Scan for the cell matching the given text and deliver its (X, Y) coordinate at center. 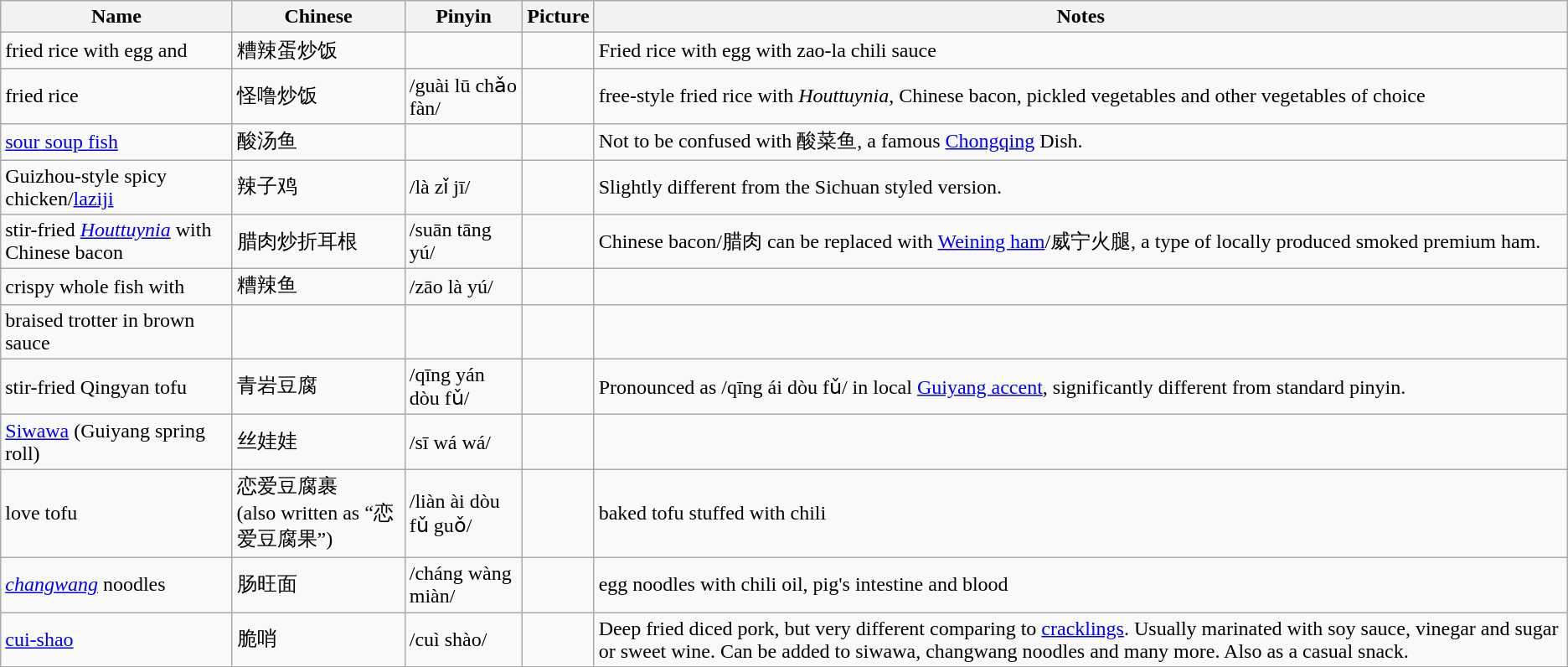
Picture (558, 17)
辣子鸡 (318, 186)
糟辣鱼 (318, 287)
love tofu (116, 514)
恋爱豆腐裹(also written as “恋爱豆腐果”) (318, 514)
free-style fried rice with Houttuynia, Chinese bacon, pickled vegetables and other vegetables of choice (1081, 96)
crispy whole fish with (116, 287)
/zāo là yú/ (464, 287)
sour soup fish (116, 142)
changwang noodles (116, 585)
/là zǐ jī/ (464, 186)
Name (116, 17)
stir-fried Houttuynia with Chinese bacon (116, 241)
fried rice with egg and (116, 50)
腊肉炒折耳根 (318, 241)
Chinese bacon/腊肉 can be replaced with Weining ham/威宁火腿, a type of locally produced smoked premium ham. (1081, 241)
/guài lū chǎo fàn/ (464, 96)
Pinyin (464, 17)
Slightly different from the Sichuan styled version. (1081, 186)
Notes (1081, 17)
Pronounced as /qīng ái dòu fǔ/ in local Guiyang accent, significantly different from standard pinyin. (1081, 387)
肠旺面 (318, 585)
egg noodles with chili oil, pig's intestine and blood (1081, 585)
Siwawa (Guiyang spring roll) (116, 442)
怪噜炒饭 (318, 96)
Not to be confused with 酸菜鱼, a famous Chongqing Dish. (1081, 142)
Guizhou-style spicy chicken/laziji (116, 186)
Chinese (318, 17)
/cuì shào/ (464, 639)
/cháng wàng miàn/ (464, 585)
/liàn ài dòu fǔ guǒ/ (464, 514)
青岩豆腐 (318, 387)
Fried rice with egg with zao-la chili sauce (1081, 50)
/suān tāng yú/ (464, 241)
fried rice (116, 96)
酸汤鱼 (318, 142)
/sī wá wá/ (464, 442)
stir-fried Qingyan tofu (116, 387)
糟辣蛋炒饭 (318, 50)
丝娃娃 (318, 442)
/qīng yán dòu fǔ/ (464, 387)
braised trotter in brown sauce (116, 332)
脆哨 (318, 639)
cui-shao (116, 639)
baked tofu stuffed with chili (1081, 514)
